Return the (x, y) coordinate for the center point of the cell that contains the specified text.  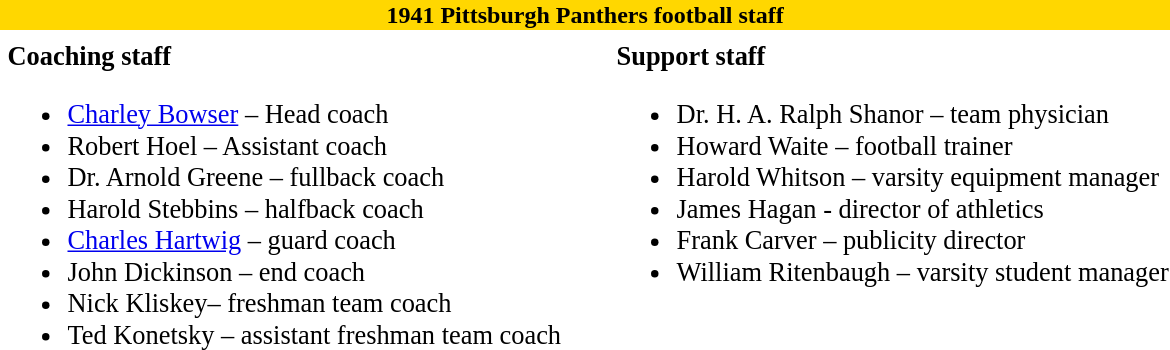
1941 Pittsburgh Panthers football staff (585, 15)
